Output the [X, Y] coordinate of the center of the cell containing the given text.  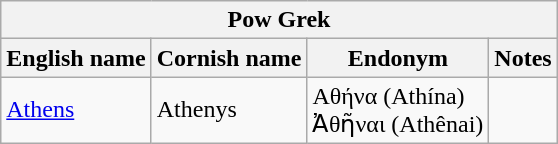
English name [76, 58]
Endonym [398, 58]
Cornish name [229, 58]
Αθήνα (Athína)Ἀθῆναι (Athênai) [398, 110]
Athens [76, 110]
Pow Grek [279, 20]
Notes [523, 58]
Athenys [229, 110]
